Provide the [x, y] coordinate of the cell's center where the given text is located.  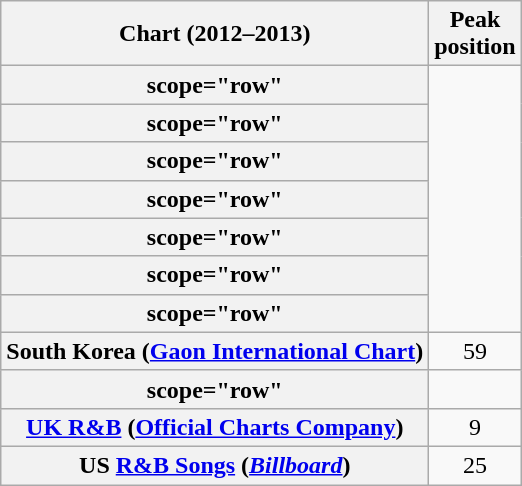
25 [475, 465]
Peakposition [475, 34]
59 [475, 351]
South Korea (Gaon International Chart) [215, 351]
UK R&B (Official Charts Company) [215, 427]
US R&B Songs (Billboard) [215, 465]
9 [475, 427]
Chart (2012–2013) [215, 34]
